Locate the cell with the specified text and output its (x, y) center coordinate. 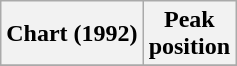
Chart (1992) (72, 34)
Peakposition (189, 34)
